Provide the (x, y) coordinate of the cell's center where the given text is located.  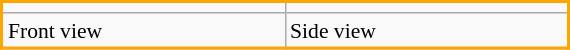
Front view (144, 31)
Side view (426, 31)
